From the cell containing the given text, extract its center point as [X, Y] coordinate. 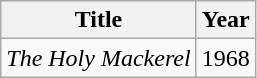
Title [98, 20]
1968 [226, 58]
The Holy Mackerel [98, 58]
Year [226, 20]
